Determine the (x, y) coordinate at the center of the cell enclosing the given text.  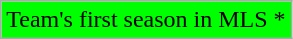
Team's first season in MLS * (146, 20)
